Search for the cell housing the specified text and yield its (x, y) center coordinate. 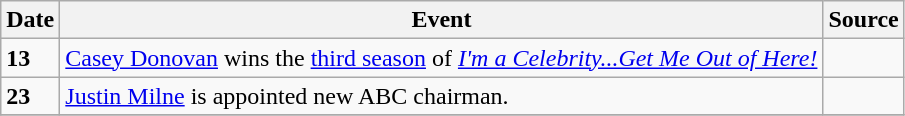
Event (442, 20)
Casey Donovan wins the third season of I'm a Celebrity...Get Me Out of Here! (442, 58)
Justin Milne is appointed new ABC chairman. (442, 96)
23 (30, 96)
13 (30, 58)
Source (864, 20)
Date (30, 20)
